Scan for the cell matching the given text and deliver its (X, Y) coordinate at center. 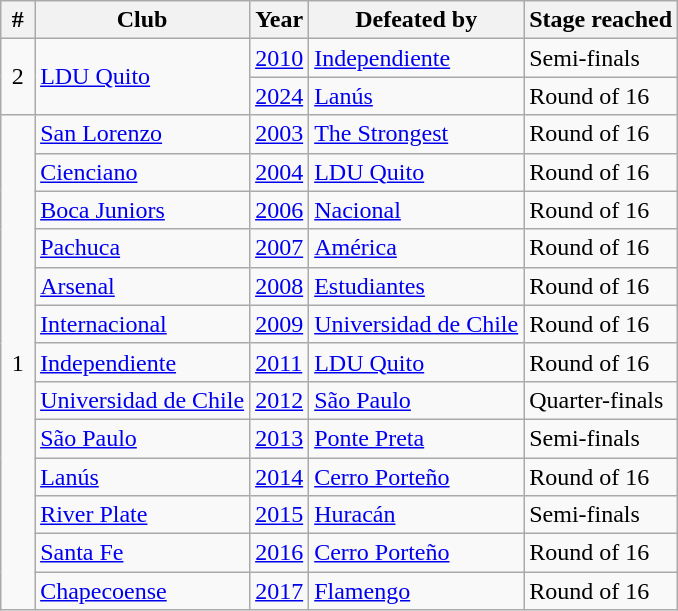
2010 (280, 58)
2006 (280, 210)
Quarter-finals (601, 400)
Ponte Preta (416, 438)
América (416, 248)
Santa Fe (142, 553)
Year (280, 20)
2012 (280, 400)
2008 (280, 286)
Nacional (416, 210)
2003 (280, 134)
Stage reached (601, 20)
2016 (280, 553)
Flamengo (416, 591)
River Plate (142, 515)
2004 (280, 172)
# (18, 20)
2011 (280, 362)
Estudiantes (416, 286)
2015 (280, 515)
Cienciano (142, 172)
2013 (280, 438)
The Strongest (416, 134)
Internacional (142, 324)
2007 (280, 248)
1 (18, 362)
Boca Juniors (142, 210)
Chapecoense (142, 591)
Pachuca (142, 248)
2017 (280, 591)
Club (142, 20)
2014 (280, 477)
2009 (280, 324)
San Lorenzo (142, 134)
Defeated by (416, 20)
2 (18, 77)
2024 (280, 96)
Arsenal (142, 286)
Huracán (416, 515)
